Pinpoint the cell where the given text exists, returning its (X, Y) midpoint coordinate. 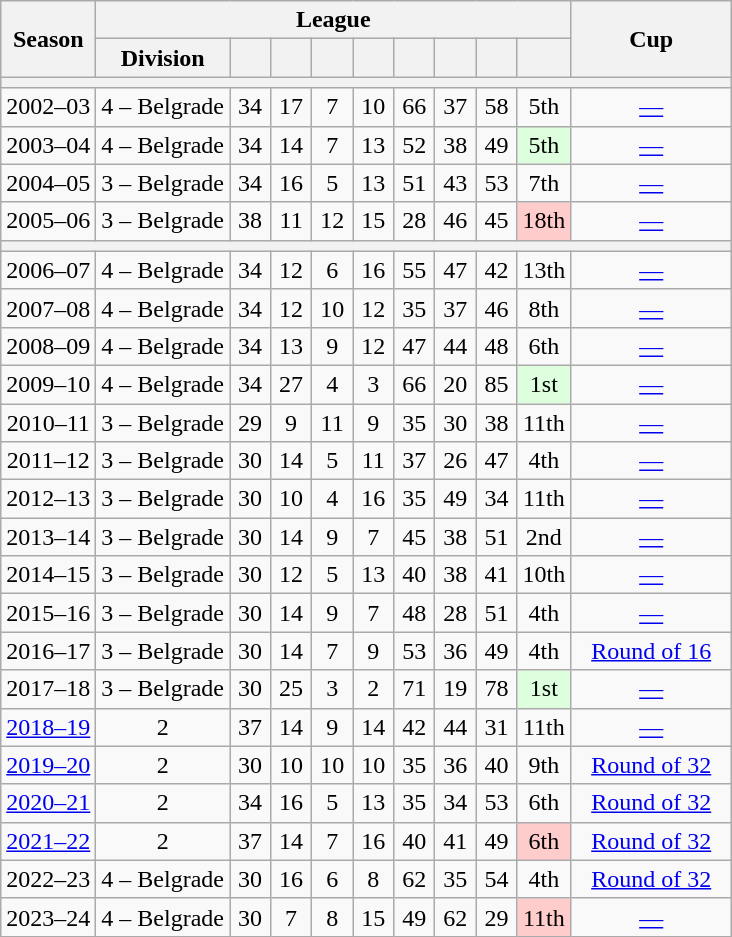
8th (544, 308)
2002–03 (48, 107)
2020–21 (48, 803)
10th (544, 575)
2006–07 (48, 270)
Season (48, 39)
85 (496, 384)
2005–06 (48, 221)
2009–10 (48, 384)
2003–04 (48, 145)
58 (496, 107)
2019–20 (48, 765)
2012–13 (48, 499)
2004–05 (48, 183)
League (334, 20)
18th (544, 221)
19 (456, 689)
2023–24 (48, 917)
71 (414, 689)
2013–14 (48, 537)
7th (544, 183)
2014–15 (48, 575)
78 (496, 689)
2018–19 (48, 727)
2021–22 (48, 841)
27 (292, 384)
Division (163, 58)
2017–18 (48, 689)
2nd (544, 537)
2011–12 (48, 461)
26 (456, 461)
25 (292, 689)
2010–11 (48, 423)
Cup (652, 39)
13th (544, 270)
2022–23 (48, 879)
Round of 16 (652, 651)
17 (292, 107)
9th (544, 765)
2007–08 (48, 308)
2016–17 (48, 651)
2015–16 (48, 613)
2008–09 (48, 346)
54 (496, 879)
43 (456, 183)
52 (414, 145)
55 (414, 270)
31 (496, 727)
20 (456, 384)
